Return the [x, y] coordinate for the center point of the cell that contains the specified text.  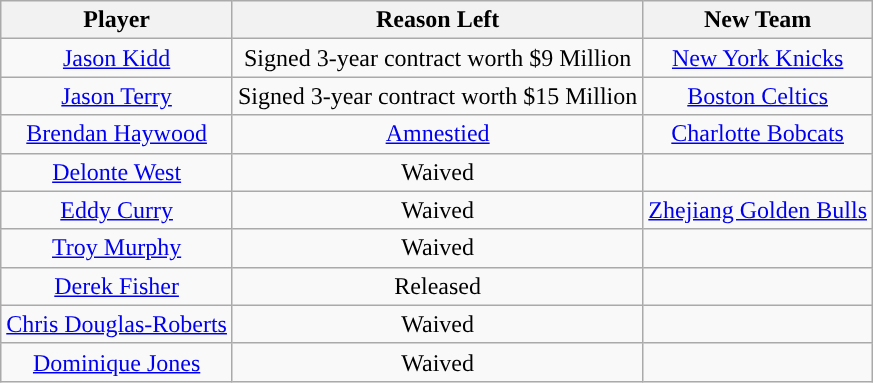
Jason Kidd [117, 58]
Dominique Jones [117, 362]
New Team [758, 20]
Brendan Haywood [117, 134]
Derek Fisher [117, 286]
Boston Celtics [758, 96]
Chris Douglas-Roberts [117, 324]
Eddy Curry [117, 210]
Amnestied [437, 134]
Reason Left [437, 20]
Troy Murphy [117, 248]
Zhejiang Golden Bulls [758, 210]
Charlotte Bobcats [758, 134]
New York Knicks [758, 58]
Player [117, 20]
Signed 3-year contract worth $15 Million [437, 96]
Jason Terry [117, 96]
Released [437, 286]
Delonte West [117, 172]
Signed 3-year contract worth $9 Million [437, 58]
